Identify which cell holds the provided text, then report its (X, Y) central coordinate. 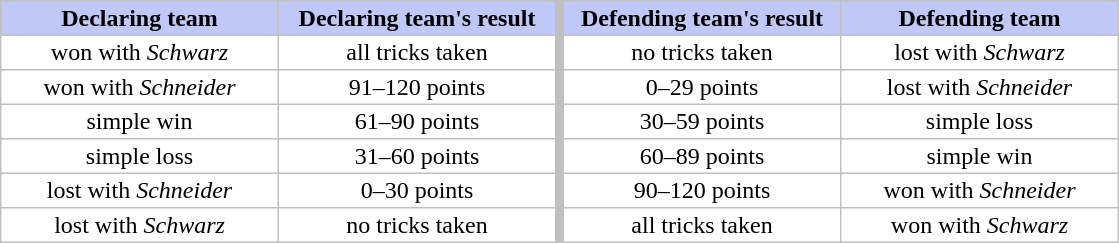
90–120 points (702, 190)
Defending team's result (702, 18)
0–29 points (702, 86)
Declaring team's result (417, 18)
30–59 points (702, 122)
61–90 points (417, 122)
Declaring team (140, 18)
0–30 points (417, 190)
Defending team (980, 18)
91–120 points (417, 86)
31–60 points (417, 156)
60–89 points (702, 156)
